Provide the [X, Y] coordinate of the cell's center where the given text is located.  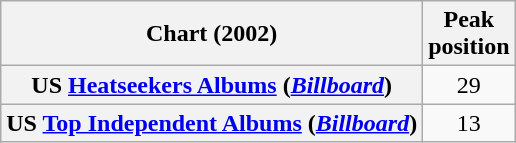
29 [469, 85]
Peakposition [469, 34]
US Top Independent Albums (Billboard) [212, 123]
13 [469, 123]
Chart (2002) [212, 34]
US Heatseekers Albums (Billboard) [212, 85]
